Determine the [x, y] coordinate at the center of the cell enclosing the given text.  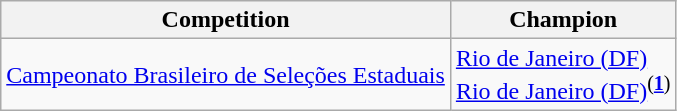
Rio de Janeiro (DF)Rio de Janeiro (DF)(1) [563, 75]
Campeonato Brasileiro de Seleções Estaduais [226, 75]
Competition [226, 20]
Champion [563, 20]
